Return the [X, Y] coordinate for the center point of the cell that contains the specified text.  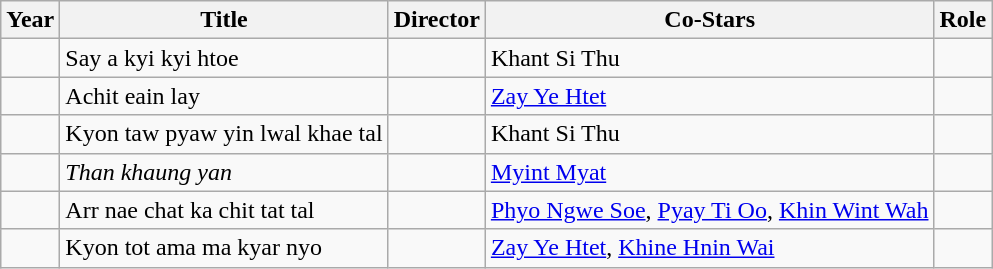
Zay Ye Htet, Khine Hnin Wai [710, 248]
Arr nae chat ka chit tat tal [224, 210]
Zay Ye Htet [710, 96]
Phyo Ngwe Soe, Pyay Ti Oo, Khin Wint Wah [710, 210]
Kyon taw pyaw yin lwal khae tal [224, 134]
Than khaung yan [224, 172]
Director [436, 20]
Say a kyi kyi htoe [224, 58]
Kyon tot ama ma kyar nyo [224, 248]
Co-Stars [710, 20]
Myint Myat [710, 172]
Year [30, 20]
Achit eain lay [224, 96]
Role [963, 20]
Title [224, 20]
